From the cell containing the given text, extract its center point as (x, y) coordinate. 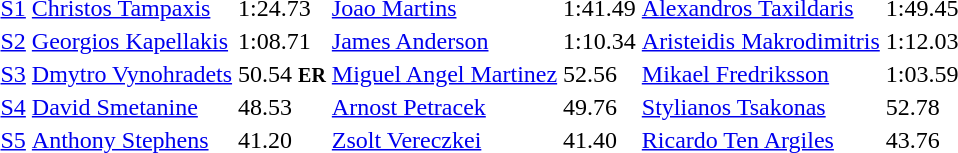
Mikael Fredriksson (760, 74)
David Smetanine (132, 107)
1:10.34 (600, 41)
Dmytro Vynohradets (132, 74)
50.54 ER (282, 74)
Georgios Kapellakis (132, 41)
49.76 (600, 107)
Arnost Petracek (444, 107)
Miguel Angel Martinez (444, 74)
48.53 (282, 107)
Stylianos Tsakonas (760, 107)
James Anderson (444, 41)
1:08.71 (282, 41)
52.56 (600, 74)
Aristeidis Makrodimitris (760, 41)
